Locate the cell with the specified text and output its [x, y] center coordinate. 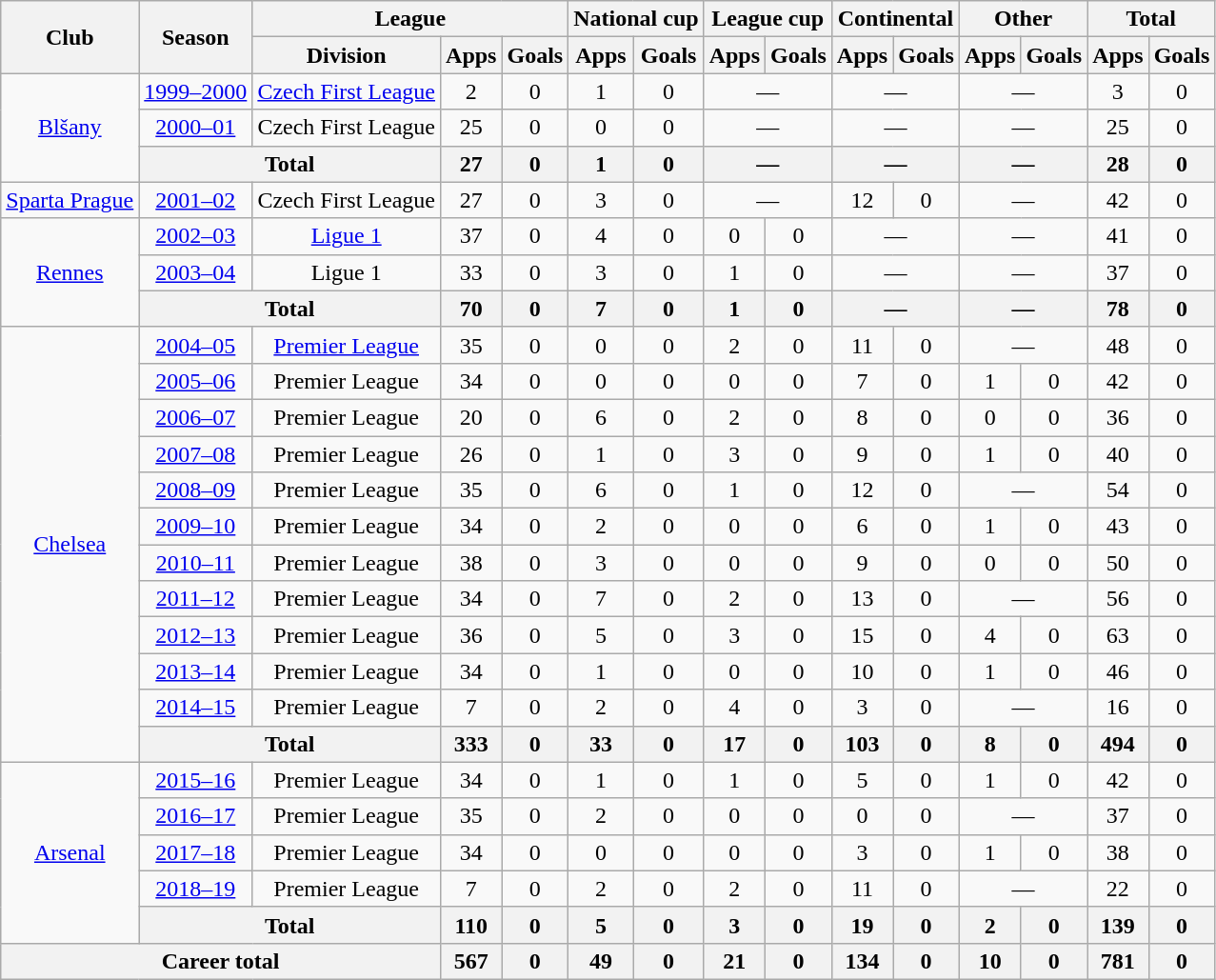
National cup [636, 19]
48 [1118, 345]
20 [471, 417]
2007–08 [196, 454]
333 [471, 744]
70 [471, 309]
Other [1023, 19]
21 [734, 961]
2016–17 [196, 816]
15 [862, 635]
2004–05 [196, 345]
63 [1118, 635]
2006–07 [196, 417]
2018–19 [196, 889]
103 [862, 744]
Division [347, 55]
2008–09 [196, 490]
43 [1118, 527]
567 [471, 961]
2017–18 [196, 852]
54 [1118, 490]
Career total [221, 961]
17 [734, 744]
2013–14 [196, 671]
2009–10 [196, 527]
41 [1118, 236]
Continental [895, 19]
2012–13 [196, 635]
2005–06 [196, 381]
2001–02 [196, 200]
2003–04 [196, 272]
22 [1118, 889]
Club [70, 37]
Arsenal [70, 852]
78 [1118, 309]
2010–11 [196, 563]
Sparta Prague [70, 200]
26 [471, 454]
494 [1118, 744]
134 [862, 961]
56 [1118, 599]
2015–16 [196, 780]
2002–03 [196, 236]
League cup [767, 19]
139 [1118, 925]
Rennes [70, 272]
2014–15 [196, 708]
2011–12 [196, 599]
46 [1118, 671]
Chelsea [70, 545]
Season [196, 37]
Blšany [70, 128]
49 [601, 961]
2000–01 [196, 128]
16 [1118, 708]
781 [1118, 961]
40 [1118, 454]
League [410, 19]
110 [471, 925]
1999–2000 [196, 91]
28 [1118, 164]
19 [862, 925]
13 [862, 599]
50 [1118, 563]
